Scan for the cell matching the given text and deliver its (x, y) coordinate at center. 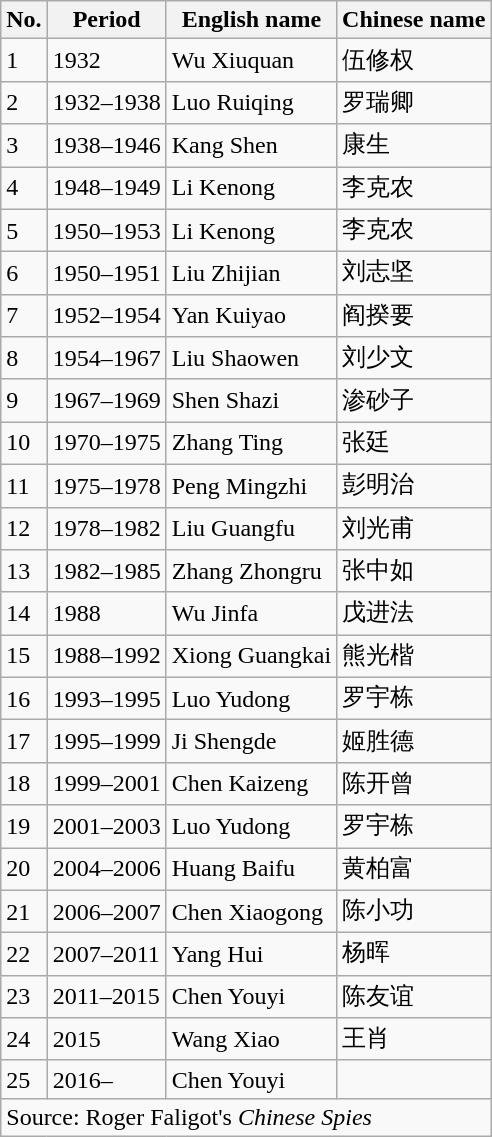
19 (24, 826)
1952–1954 (106, 316)
Liu Shaowen (251, 358)
7 (24, 316)
Yan Kuiyao (251, 316)
11 (24, 486)
王肖 (414, 1040)
17 (24, 742)
罗瑞卿 (414, 102)
刘少文 (414, 358)
3 (24, 146)
1950–1951 (106, 274)
1970–1975 (106, 444)
Ji Shengde (251, 742)
Zhang Zhongru (251, 572)
黄柏富 (414, 870)
Yang Hui (251, 954)
Wang Xiao (251, 1040)
10 (24, 444)
Peng Mingzhi (251, 486)
刘光甫 (414, 528)
1932 (106, 60)
熊光楷 (414, 656)
2011–2015 (106, 996)
Source: Roger Faligot's Chinese Spies (246, 1117)
Wu Xiuquan (251, 60)
Luo Ruiqing (251, 102)
25 (24, 1079)
Period (106, 20)
1988–1992 (106, 656)
1975–1978 (106, 486)
1938–1946 (106, 146)
13 (24, 572)
戊进法 (414, 614)
张中如 (414, 572)
12 (24, 528)
Kang Shen (251, 146)
24 (24, 1040)
No. (24, 20)
English name (251, 20)
20 (24, 870)
2006–2007 (106, 912)
1950–1953 (106, 230)
1988 (106, 614)
1967–1969 (106, 400)
15 (24, 656)
1993–1995 (106, 698)
伍修权 (414, 60)
Chen Kaizeng (251, 784)
22 (24, 954)
5 (24, 230)
6 (24, 274)
Chinese name (414, 20)
1982–1985 (106, 572)
14 (24, 614)
康生 (414, 146)
23 (24, 996)
2 (24, 102)
2004–2006 (106, 870)
2015 (106, 1040)
16 (24, 698)
2007–2011 (106, 954)
Huang Baifu (251, 870)
陈开曾 (414, 784)
1978–1982 (106, 528)
Shen Shazi (251, 400)
2016– (106, 1079)
姬胜德 (414, 742)
4 (24, 188)
Zhang Ting (251, 444)
1954–1967 (106, 358)
刘志坚 (414, 274)
21 (24, 912)
Chen Xiaogong (251, 912)
Liu Guangfu (251, 528)
1995–1999 (106, 742)
张廷 (414, 444)
1932–1938 (106, 102)
9 (24, 400)
Wu Jinfa (251, 614)
1999–2001 (106, 784)
渗砂子 (414, 400)
陈小功 (414, 912)
彭明治 (414, 486)
杨晖 (414, 954)
1 (24, 60)
1948–1949 (106, 188)
18 (24, 784)
8 (24, 358)
Liu Zhijian (251, 274)
陈友谊 (414, 996)
阎揆要 (414, 316)
2001–2003 (106, 826)
Xiong Guangkai (251, 656)
